Find where the given text appears and provide that cell's center as (X, Y) coordinate. 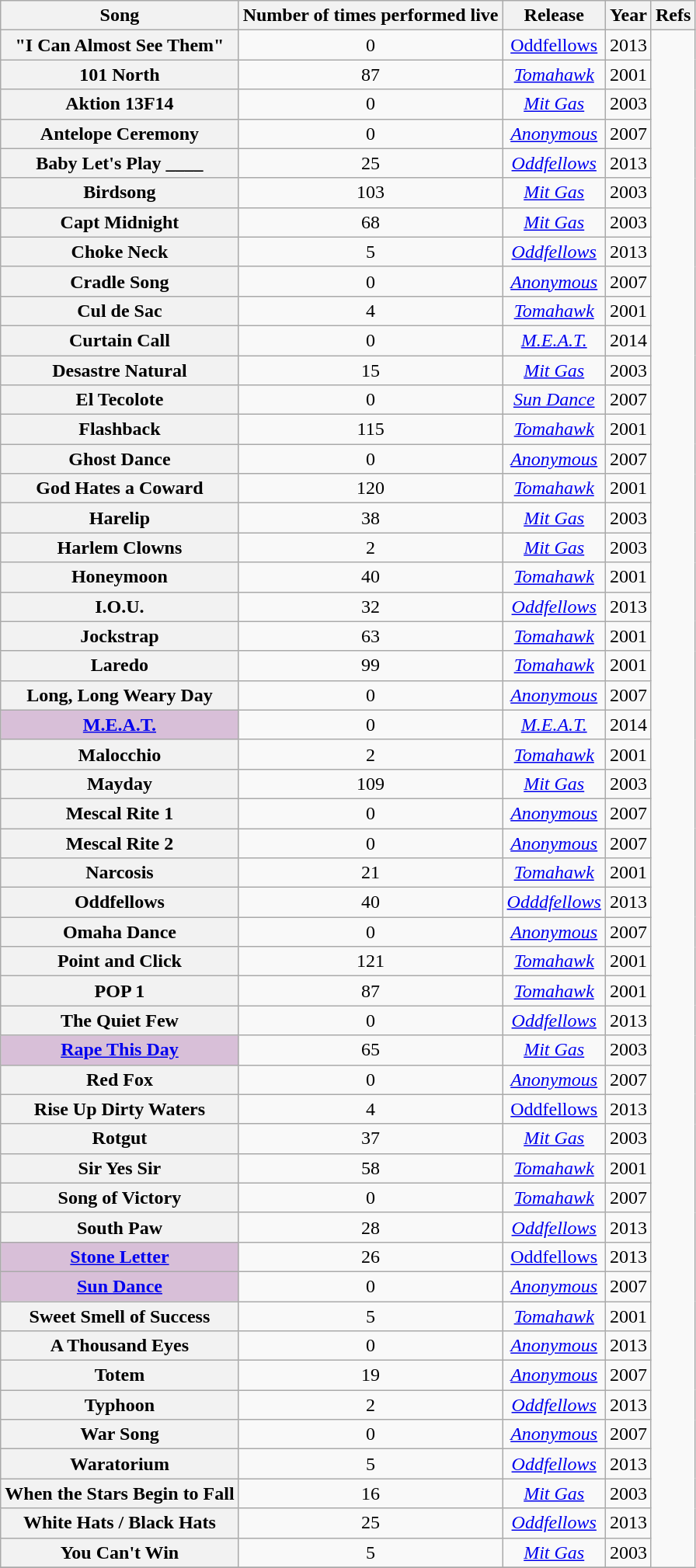
War Song (120, 1434)
I.O.U. (120, 607)
Aktion 13F14 (120, 104)
21 (371, 873)
Long, Long Weary Day (120, 695)
109 (371, 784)
Number of times performed live (371, 16)
Sir Yes Sir (120, 1168)
Refs (673, 16)
120 (371, 488)
Curtain Call (120, 340)
Laredo (120, 666)
South Paw (120, 1227)
Mescal Rite 1 (120, 813)
Odddfellows (554, 902)
Red Fox (120, 1080)
Release (554, 16)
Ghost Dance (120, 459)
121 (371, 961)
68 (371, 222)
Year (628, 16)
Jockstrap (120, 636)
Harlem Clowns (120, 548)
Song (120, 16)
19 (371, 1375)
Antelope Ceremony (120, 134)
A Thousand Eyes (120, 1346)
15 (371, 370)
Mescal Rite 2 (120, 843)
101 North (120, 75)
58 (371, 1168)
Choke Neck (120, 252)
When the Stars Begin to Fall (120, 1493)
Capt Midnight (120, 222)
You Can't Win (120, 1552)
Rise Up Dirty Waters (120, 1109)
Cradle Song (120, 281)
99 (371, 666)
103 (371, 193)
Sweet Smell of Success (120, 1316)
Desastre Natural (120, 370)
Omaha Dance (120, 932)
Rotgut (120, 1139)
Baby Let's Play ____ (120, 163)
Waratorium (120, 1464)
Mayday (120, 784)
POP 1 (120, 991)
37 (371, 1139)
Typhoon (120, 1405)
Cul de Sac (120, 311)
115 (371, 429)
65 (371, 1050)
Song of Victory (120, 1198)
Narcosis (120, 873)
Malocchio (120, 754)
16 (371, 1493)
Stone Letter (120, 1257)
The Quiet Few (120, 1020)
El Tecolote (120, 400)
Honeymoon (120, 577)
38 (371, 518)
32 (371, 607)
Flashback (120, 429)
28 (371, 1227)
God Hates a Coward (120, 488)
Birdsong (120, 193)
Rape This Day (120, 1050)
Totem (120, 1375)
63 (371, 636)
Point and Click (120, 961)
Harelip (120, 518)
26 (371, 1257)
White Hats / Black Hats (120, 1523)
"I Can Almost See Them" (120, 45)
